Provide the [x, y] coordinate of the cell's center where the given text is located.  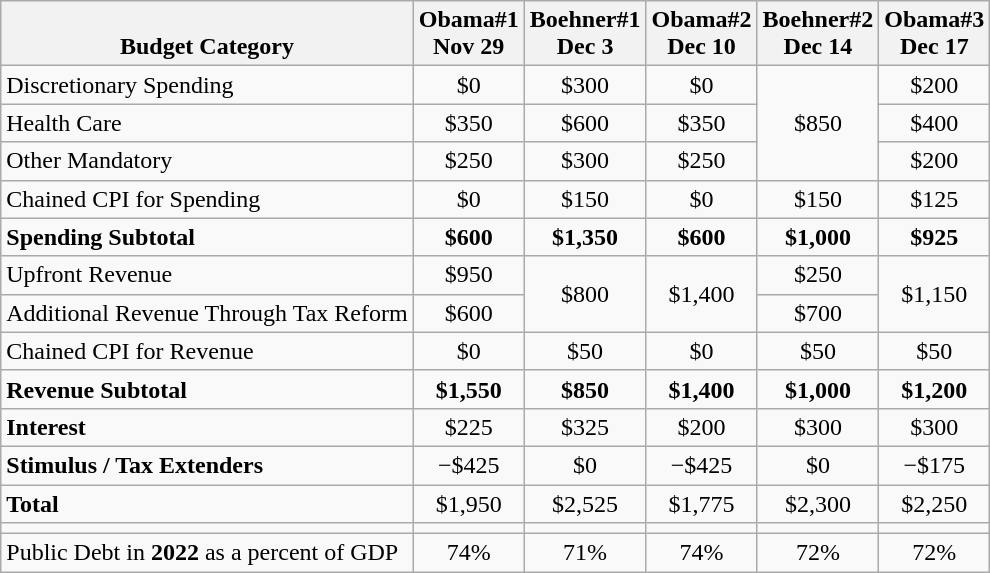
Discretionary Spending [207, 85]
$1,550 [468, 389]
$1,950 [468, 503]
$225 [468, 427]
Obama#2Dec 10 [702, 34]
Chained CPI for Revenue [207, 351]
Boehner#1Dec 3 [585, 34]
71% [585, 553]
Stimulus / Tax Extenders [207, 465]
Additional Revenue Through Tax Reform [207, 313]
$2,300 [818, 503]
$400 [934, 123]
Obama#3Dec 17 [934, 34]
$2,250 [934, 503]
Spending Subtotal [207, 237]
$1,775 [702, 503]
$700 [818, 313]
Other Mandatory [207, 161]
Public Debt in 2022 as a percent of GDP [207, 553]
Total [207, 503]
$1,150 [934, 294]
Interest [207, 427]
Obama#1Nov 29 [468, 34]
$925 [934, 237]
Upfront Revenue [207, 275]
$1,200 [934, 389]
$950 [468, 275]
$325 [585, 427]
$800 [585, 294]
Health Care [207, 123]
$2,525 [585, 503]
Revenue Subtotal [207, 389]
Boehner#2Dec 14 [818, 34]
Chained CPI for Spending [207, 199]
Budget Category [207, 34]
−$175 [934, 465]
$1,350 [585, 237]
$125 [934, 199]
